From the cell containing the given text, extract its center point as [X, Y] coordinate. 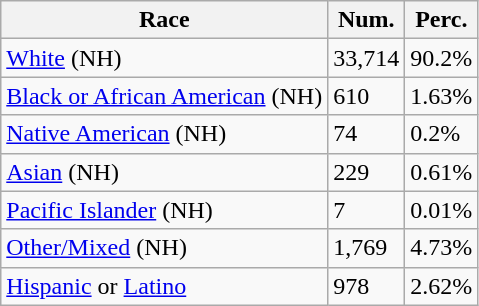
White (NH) [164, 58]
978 [366, 286]
610 [366, 96]
Native American (NH) [164, 134]
7 [366, 210]
Other/Mixed (NH) [164, 248]
4.73% [442, 248]
2.62% [442, 286]
0.01% [442, 210]
Race [164, 20]
Perc. [442, 20]
Black or African American (NH) [164, 96]
33,714 [366, 58]
Pacific Islander (NH) [164, 210]
90.2% [442, 58]
Num. [366, 20]
74 [366, 134]
Asian (NH) [164, 172]
1.63% [442, 96]
1,769 [366, 248]
0.61% [442, 172]
229 [366, 172]
Hispanic or Latino [164, 286]
0.2% [442, 134]
